Identify which cell holds the provided text, then report its (X, Y) central coordinate. 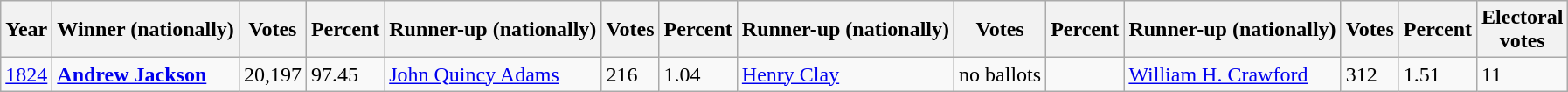
11 (1523, 74)
20,197 (273, 74)
Year (26, 30)
1824 (26, 74)
216 (630, 74)
97.45 (344, 74)
Andrew Jackson (146, 74)
no ballots (1000, 74)
1.04 (697, 74)
1.51 (1437, 74)
312 (1370, 74)
William H. Crawford (1232, 74)
Henry Clay (845, 74)
Electoralvotes (1523, 30)
John Quincy Adams (493, 74)
Winner (nationally) (146, 30)
